Capture the cell that displays the provided text and extract its [X, Y] central coordinate. 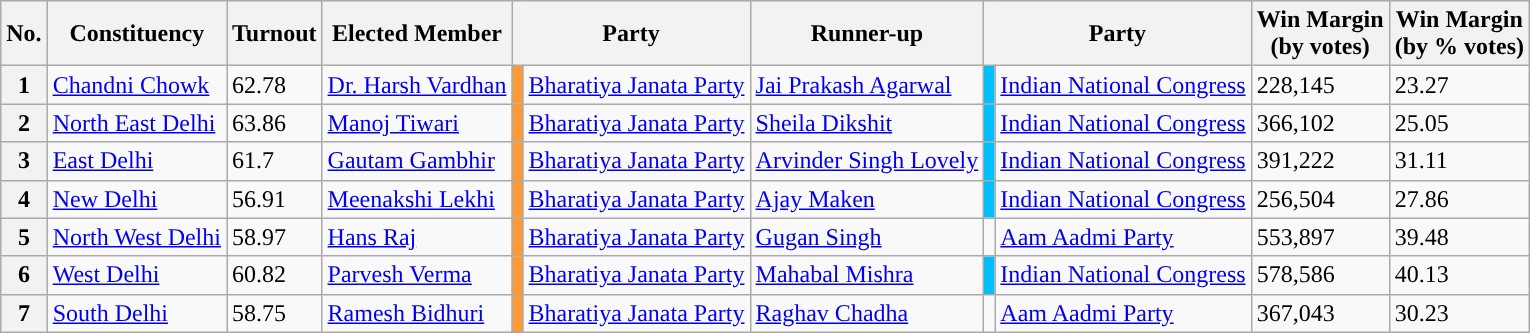
62.78 [274, 85]
Chandni Chowk [136, 85]
23.27 [1459, 85]
4 [24, 199]
366,102 [1320, 123]
61.7 [274, 161]
Win Margin(by votes) [1320, 34]
Elected Member [417, 34]
2 [24, 123]
Ramesh Bidhuri [417, 313]
63.86 [274, 123]
Parvesh Verma [417, 275]
Raghav Chadha [867, 313]
Runner-up [867, 34]
East Delhi [136, 161]
West Delhi [136, 275]
Ajay Maken [867, 199]
6 [24, 275]
Sheila Dikshit [867, 123]
56.91 [274, 199]
39.48 [1459, 237]
Manoj Tiwari [417, 123]
Dr. Harsh Vardhan [417, 85]
25.05 [1459, 123]
Turnout [274, 34]
228,145 [1320, 85]
60.82 [274, 275]
North East Delhi [136, 123]
1 [24, 85]
No. [24, 34]
3 [24, 161]
31.11 [1459, 161]
Jai Prakash Agarwal [867, 85]
Win Margin(by % votes) [1459, 34]
Gugan Singh [867, 237]
South Delhi [136, 313]
7 [24, 313]
Gautam Gambhir [417, 161]
553,897 [1320, 237]
Arvinder Singh Lovely [867, 161]
Meenakshi Lekhi [417, 199]
58.97 [274, 237]
Mahabal Mishra [867, 275]
58.75 [274, 313]
367,043 [1320, 313]
40.13 [1459, 275]
391,222 [1320, 161]
30.23 [1459, 313]
Hans Raj [417, 237]
5 [24, 237]
27.86 [1459, 199]
Constituency [136, 34]
North West Delhi [136, 237]
New Delhi [136, 199]
578,586 [1320, 275]
256,504 [1320, 199]
